Capture the cell that displays the provided text and extract its (x, y) central coordinate. 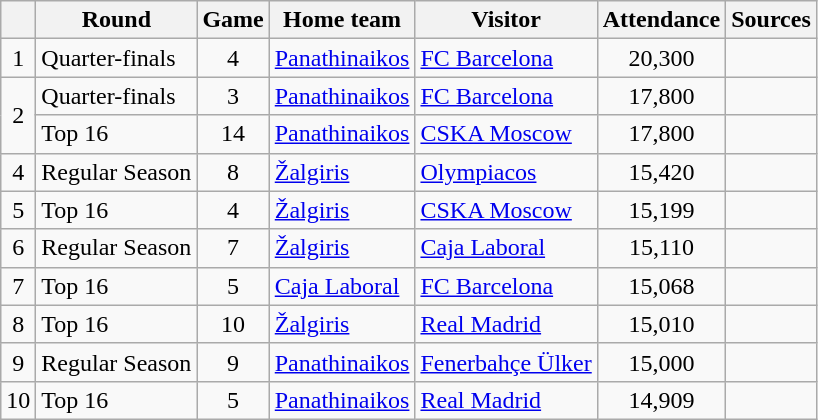
Visitor (506, 20)
Round (116, 20)
Olympiacos (506, 172)
20,300 (661, 58)
1 (18, 58)
Attendance (661, 20)
Sources (772, 20)
15,420 (661, 172)
15,110 (661, 248)
2 (18, 115)
15,000 (661, 362)
Home team (342, 20)
15,010 (661, 324)
14,909 (661, 400)
15,068 (661, 286)
14 (233, 134)
Fenerbahçe Ülker (506, 362)
Game (233, 20)
6 (18, 248)
3 (233, 96)
15,199 (661, 210)
